Provide the (x, y) coordinate of the cell's center where the given text is located.  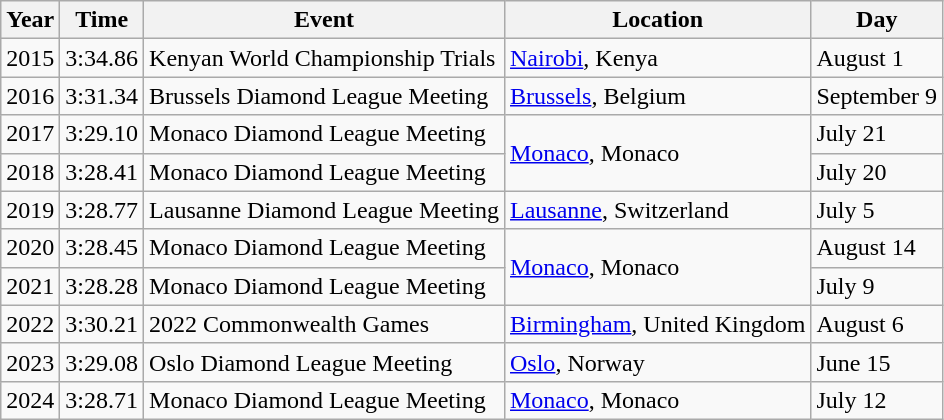
Birmingham, United Kingdom (657, 324)
July 9 (877, 286)
July 20 (877, 172)
3:29.08 (102, 362)
Oslo Diamond League Meeting (324, 362)
Brussels, Belgium (657, 96)
July 5 (877, 210)
2024 (30, 400)
Year (30, 20)
Time (102, 20)
July 21 (877, 134)
Oslo, Norway (657, 362)
2019 (30, 210)
Day (877, 20)
Brussels Diamond League Meeting (324, 96)
2015 (30, 58)
Kenyan World Championship Trials (324, 58)
2021 (30, 286)
June 15 (877, 362)
2022 Commonwealth Games (324, 324)
3:29.10 (102, 134)
3:34.86 (102, 58)
July 12 (877, 400)
3:31.34 (102, 96)
2018 (30, 172)
2023 (30, 362)
Lausanne Diamond League Meeting (324, 210)
2020 (30, 248)
3:28.28 (102, 286)
August 14 (877, 248)
Nairobi, Kenya (657, 58)
3:28.71 (102, 400)
Event (324, 20)
3:28.41 (102, 172)
2017 (30, 134)
September 9 (877, 96)
Location (657, 20)
3:28.77 (102, 210)
2022 (30, 324)
2016 (30, 96)
August 1 (877, 58)
3:30.21 (102, 324)
Lausanne, Switzerland (657, 210)
August 6 (877, 324)
3:28.45 (102, 248)
